Return the (X, Y) coordinate for the center point of the cell that contains the specified text.  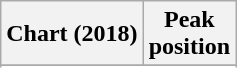
Peakposition (189, 34)
Chart (2018) (72, 34)
